Output the (X, Y) coordinate of the center of the cell containing the given text.  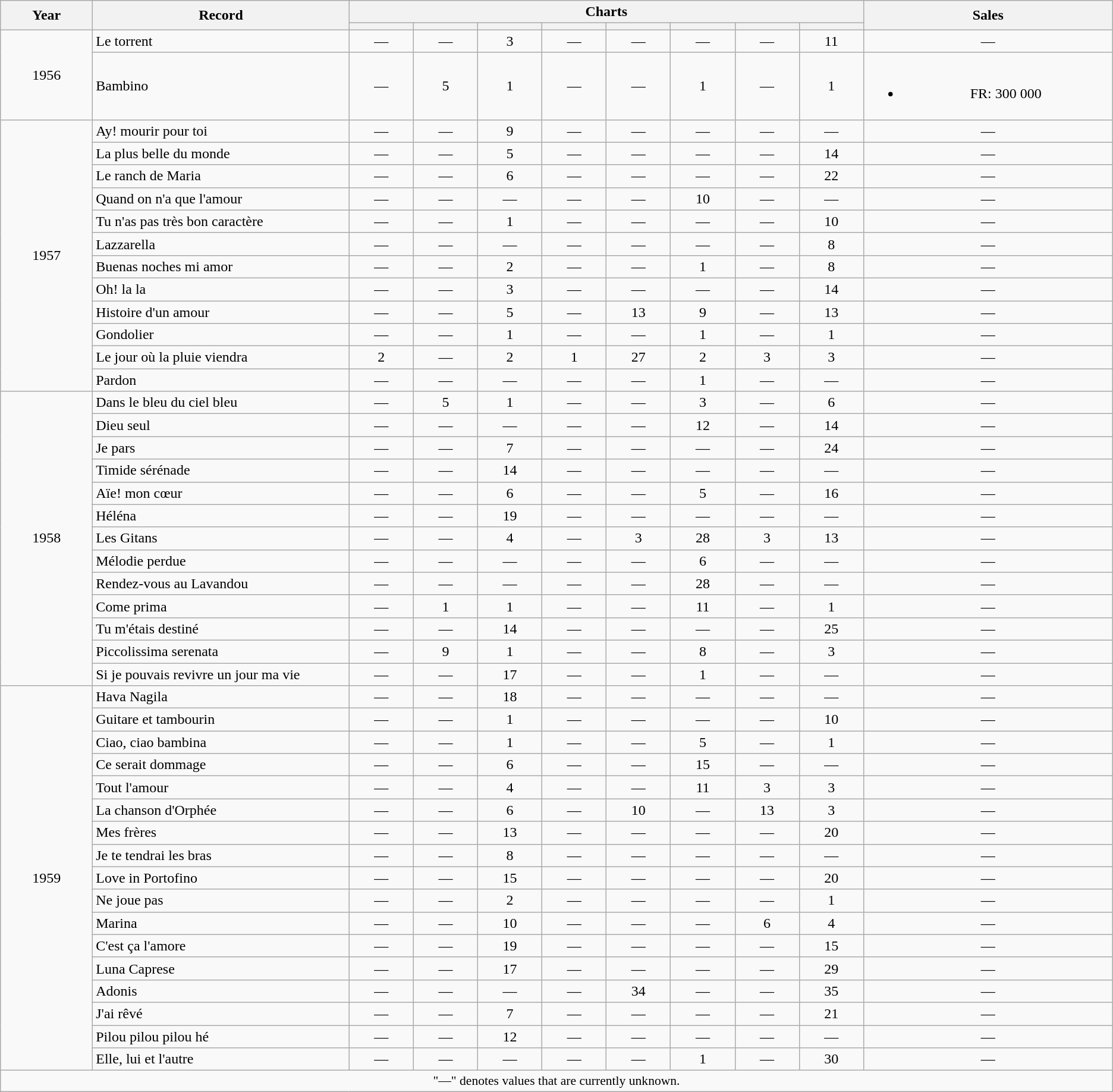
Le ranch de Maria (221, 176)
Guitare et tambourin (221, 720)
Timide sérénade (221, 470)
1957 (46, 256)
Le torrent (221, 41)
Tu n'as pas très bon caractère (221, 221)
Ne joue pas (221, 900)
1959 (46, 878)
34 (639, 991)
Je te tendrai les bras (221, 855)
25 (831, 629)
1958 (46, 539)
16 (831, 493)
1956 (46, 75)
21 (831, 1013)
Gondolier (221, 335)
Pilou pilou pilou hé (221, 1037)
Luna Caprese (221, 968)
29 (831, 968)
Si je pouvais revivre un jour ma vie (221, 674)
FR: 300 000 (988, 86)
Rendez-vous au Lavandou (221, 583)
Mélodie perdue (221, 561)
Héléna (221, 516)
27 (639, 357)
Dans le bleu du ciel bleu (221, 403)
22 (831, 176)
"—" denotes values that are currently unknown. (556, 1081)
C'est ça l'amore (221, 946)
Adonis (221, 991)
Year (46, 15)
Love in Portofino (221, 878)
J'ai rêvé (221, 1013)
Buenas noches mi amor (221, 266)
Hava Nagila (221, 697)
18 (510, 697)
Bambino (221, 86)
30 (831, 1059)
Pardon (221, 380)
Le jour où la pluie viendra (221, 357)
Charts (606, 12)
Tu m'étais destiné (221, 629)
Ay! mourir pour toi (221, 131)
24 (831, 448)
Piccolissima serenata (221, 651)
Tout l'amour (221, 787)
Oh! la la (221, 289)
Record (221, 15)
La plus belle du monde (221, 153)
Dieu seul (221, 425)
Ciao, ciao bambina (221, 742)
Aïe! mon cœur (221, 493)
35 (831, 991)
Mes frères (221, 833)
La chanson d'Orphée (221, 810)
Lazzarella (221, 244)
Histoire d'un amour (221, 312)
Quand on n'a que l'amour (221, 199)
Elle, lui et l'autre (221, 1059)
Come prima (221, 606)
Les Gitans (221, 538)
Ce serait dommage (221, 765)
Sales (988, 15)
Marina (221, 923)
Je pars (221, 448)
